Pinpoint the cell where the given text exists, returning its [X, Y] midpoint coordinate. 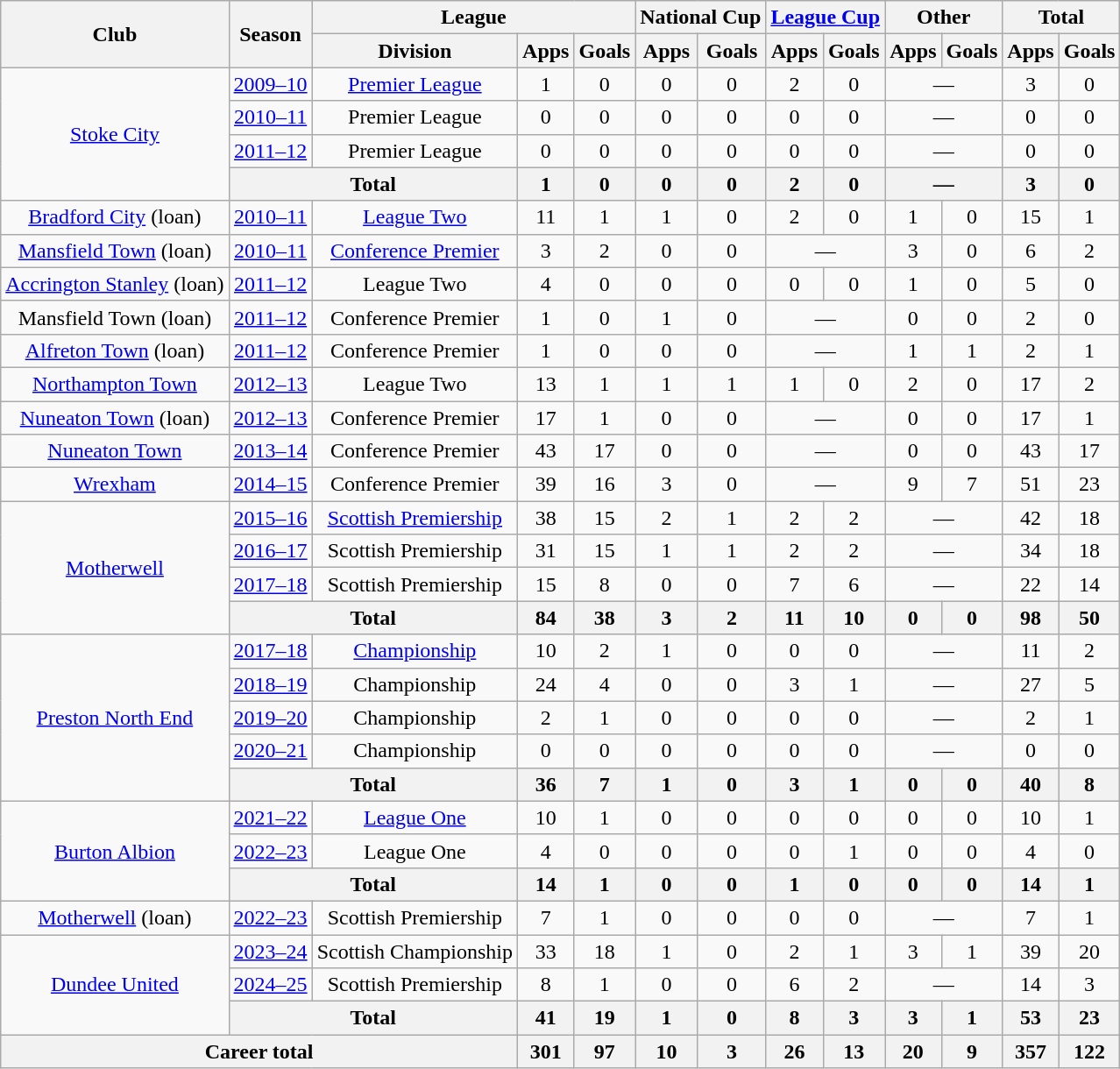
Accrington Stanley (loan) [115, 284]
Season [270, 34]
Club [115, 34]
Bradford City (loan) [115, 217]
League Cup [826, 18]
357 [1031, 1051]
98 [1031, 618]
2021–22 [270, 818]
Preston North End [115, 718]
84 [546, 618]
2020–21 [270, 751]
31 [546, 551]
Motherwell (loan) [115, 917]
League [473, 18]
2014–15 [270, 485]
2019–20 [270, 718]
Alfreton Town (loan) [115, 350]
Stoke City [115, 134]
16 [605, 485]
42 [1031, 518]
301 [546, 1051]
Dundee United [115, 984]
2016–17 [270, 551]
Wrexham [115, 485]
27 [1031, 684]
26 [794, 1051]
Nuneaton Town [115, 451]
Scottish Championship [415, 951]
2009–10 [270, 84]
51 [1031, 485]
Northampton Town [115, 384]
Other [944, 18]
53 [1031, 1018]
2013–14 [270, 451]
34 [1031, 551]
Nuneaton Town (loan) [115, 418]
19 [605, 1018]
24 [546, 684]
22 [1031, 584]
2023–24 [270, 951]
50 [1089, 618]
National Cup [701, 18]
2015–16 [270, 518]
Career total [259, 1051]
33 [546, 951]
122 [1089, 1051]
Burton Albion [115, 851]
36 [546, 784]
Motherwell [115, 568]
97 [605, 1051]
40 [1031, 784]
2024–25 [270, 985]
41 [546, 1018]
Division [415, 51]
2018–19 [270, 684]
